Provide the [X, Y] coordinate of the cell's center where the given text is located.  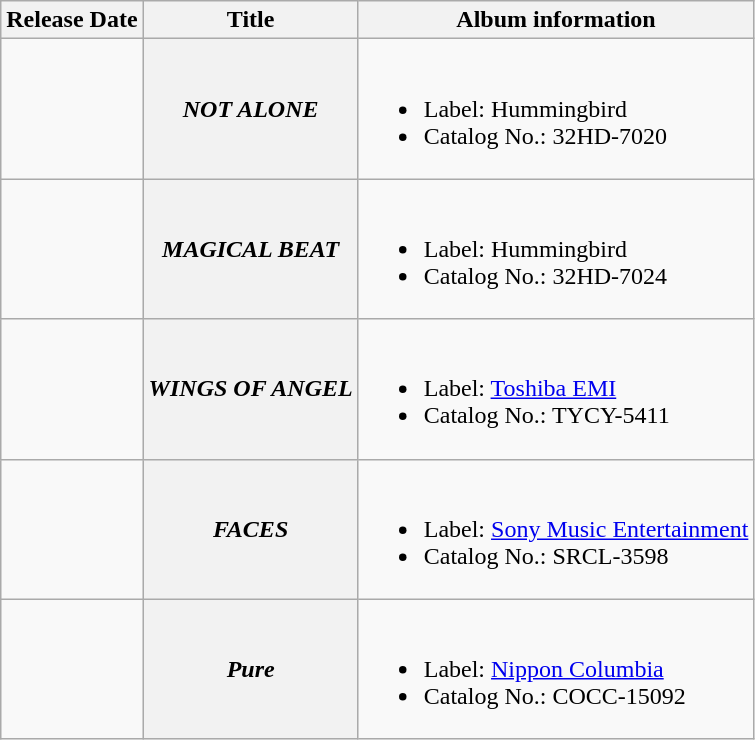
Label: HummingbirdCatalog No.: 32HD-7020 [556, 109]
NOT ALONE [250, 109]
FACES [250, 529]
WINGS OF ANGEL [250, 389]
Label: Nippon ColumbiaCatalog No.: COCC-15092 [556, 669]
Release Date [72, 20]
Label: HummingbirdCatalog No.: 32HD-7024 [556, 249]
Album information [556, 20]
Label: Sony Music EntertainmentCatalog No.: SRCL-3598 [556, 529]
MAGICAL BEAT [250, 249]
Title [250, 20]
Label: Toshiba EMICatalog No.: TYCY-5411 [556, 389]
Pure [250, 669]
